Determine the [X, Y] coordinate at the center of the cell enclosing the given text.  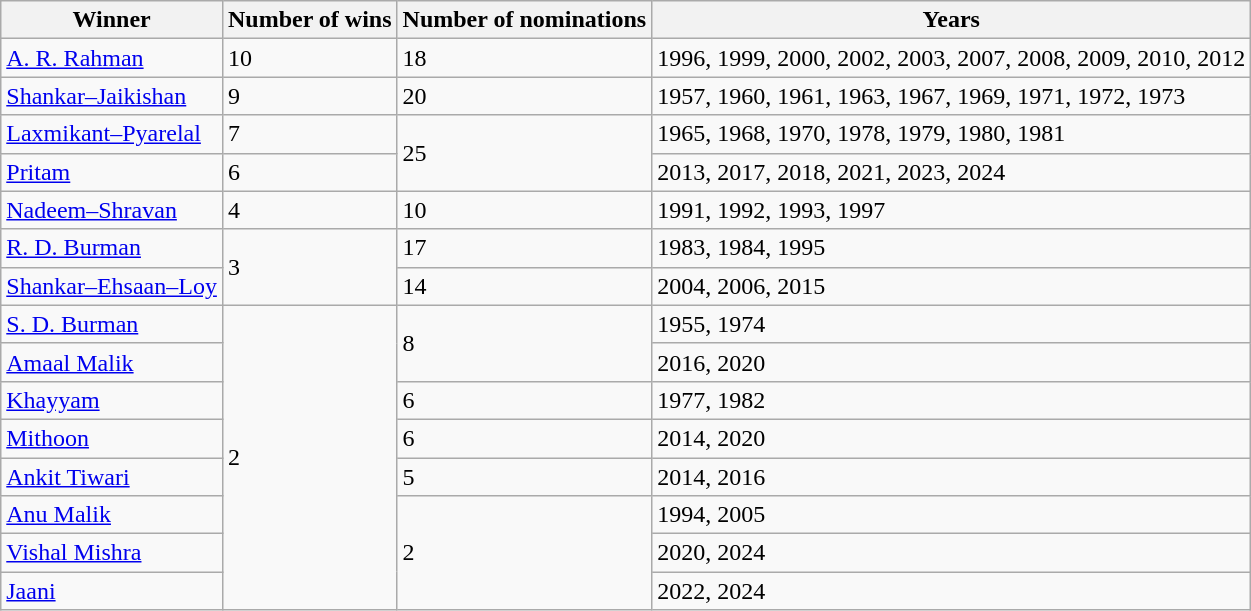
20 [524, 96]
1994, 2005 [952, 515]
Anu Malik [112, 515]
1965, 1968, 1970, 1978, 1979, 1980, 1981 [952, 134]
1996, 1999, 2000, 2002, 2003, 2007, 2008, 2009, 2010, 2012 [952, 58]
Mithoon [112, 438]
2004, 2006, 2015 [952, 286]
Years [952, 20]
5 [524, 477]
1957, 1960, 1961, 1963, 1967, 1969, 1971, 1972, 1973 [952, 96]
3 [310, 267]
9 [310, 96]
8 [524, 343]
2022, 2024 [952, 591]
25 [524, 153]
A. R. Rahman [112, 58]
Shankar–Ehsaan–Loy [112, 286]
1991, 1992, 1993, 1997 [952, 210]
Pritam [112, 172]
Number of wins [310, 20]
14 [524, 286]
18 [524, 58]
1977, 1982 [952, 400]
17 [524, 248]
Winner [112, 20]
2014, 2016 [952, 477]
4 [310, 210]
1955, 1974 [952, 324]
Vishal Mishra [112, 553]
S. D. Burman [112, 324]
Ankit Tiwari [112, 477]
Amaal Malik [112, 362]
2016, 2020 [952, 362]
1983, 1984, 1995 [952, 248]
Khayyam [112, 400]
2014, 2020 [952, 438]
Laxmikant–Pyarelal [112, 134]
R. D. Burman [112, 248]
2020, 2024 [952, 553]
7 [310, 134]
Number of nominations [524, 20]
2013, 2017, 2018, 2021, 2023, 2024 [952, 172]
Jaani [112, 591]
Nadeem–Shravan [112, 210]
Shankar–Jaikishan [112, 96]
